Determine the [X, Y] coordinate at the center of the cell enclosing the given text.  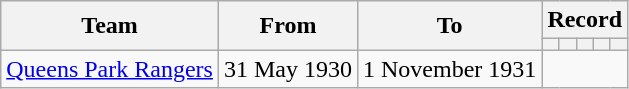
1 November 1931 [449, 69]
From [288, 26]
31 May 1930 [288, 69]
Queens Park Rangers [110, 69]
To [449, 26]
Record [585, 20]
Team [110, 26]
